Pinpoint the cell where the given text exists, returning its (X, Y) midpoint coordinate. 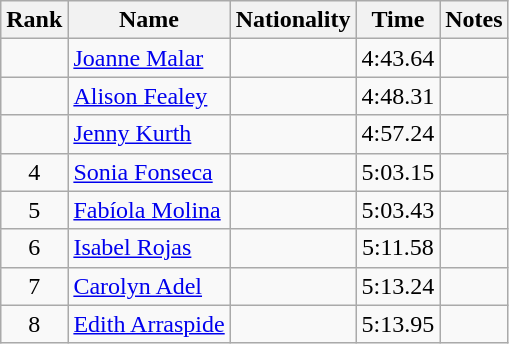
4:57.24 (398, 134)
4 (34, 172)
5:03.43 (398, 210)
Jenny Kurth (149, 134)
5 (34, 210)
4:48.31 (398, 96)
4:43.64 (398, 58)
Joanne Malar (149, 58)
Fabíola Molina (149, 210)
5:13.95 (398, 324)
Name (149, 20)
Time (398, 20)
5:11.58 (398, 248)
Sonia Fonseca (149, 172)
Rank (34, 20)
Nationality (293, 20)
Alison Fealey (149, 96)
8 (34, 324)
Edith Arraspide (149, 324)
7 (34, 286)
6 (34, 248)
Carolyn Adel (149, 286)
Notes (474, 20)
5:03.15 (398, 172)
Isabel Rojas (149, 248)
5:13.24 (398, 286)
